Determine the [X, Y] coordinate at the center of the cell enclosing the given text.  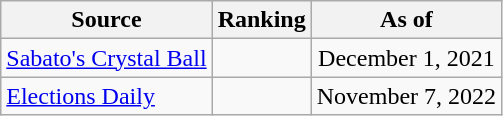
Elections Daily [106, 96]
Ranking [262, 20]
November 7, 2022 [406, 96]
Sabato's Crystal Ball [106, 58]
December 1, 2021 [406, 58]
Source [106, 20]
As of [406, 20]
